Scan for the cell matching the given text and deliver its [X, Y] coordinate at center. 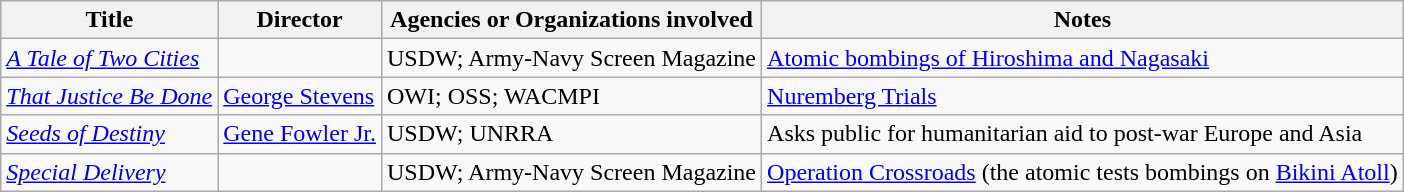
Special Delivery [110, 172]
Operation Crossroads (the atomic tests bombings on Bikini Atoll) [1083, 172]
That Justice Be Done [110, 96]
Atomic bombings of Hiroshima and Nagasaki [1083, 58]
A Tale of Two Cities [110, 58]
Director [300, 20]
Seeds of Destiny [110, 134]
Agencies or Organizations involved [571, 20]
Title [110, 20]
Nuremberg Trials [1083, 96]
USDW; UNRRA [571, 134]
George Stevens [300, 96]
OWI; OSS; WACMPI [571, 96]
Notes [1083, 20]
Gene Fowler Jr. [300, 134]
Asks public for humanitarian aid to post-war Europe and Asia [1083, 134]
